Pinpoint the cell where the given text exists, returning its [x, y] midpoint coordinate. 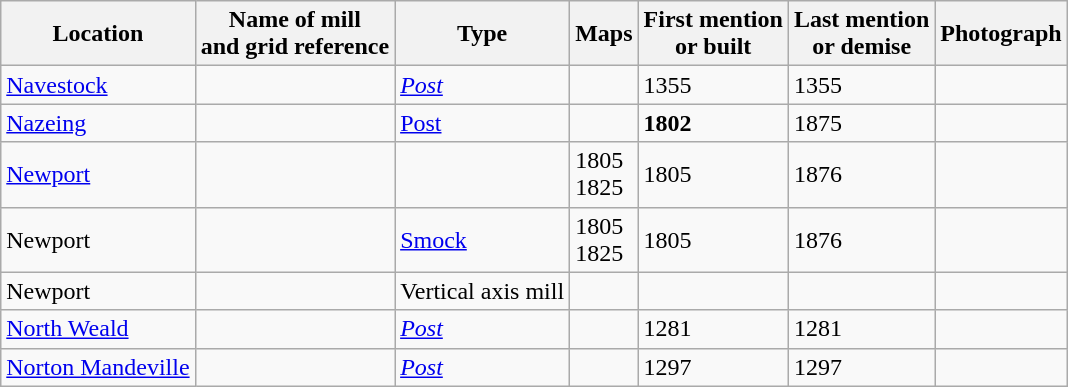
Photograph [1001, 34]
Maps [604, 34]
Smock [482, 240]
Location [98, 34]
1802 [713, 123]
Norton Mandeville [98, 367]
Vertical axis mill [482, 291]
Type [482, 34]
First mentionor built [713, 34]
North Weald [98, 329]
Last mention or demise [861, 34]
Name of milland grid reference [294, 34]
Navestock [98, 85]
Nazeing [98, 123]
1875 [861, 123]
